Provide the (x, y) coordinate of the cell's center where the given text is located.  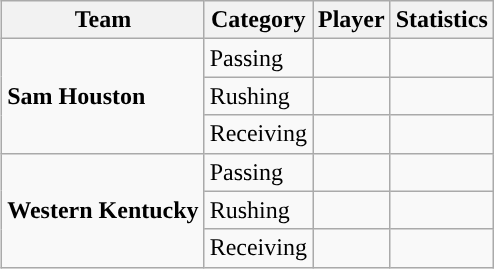
Category (258, 20)
Player (351, 20)
Team (103, 20)
Sam Houston (103, 96)
Western Kentucky (103, 210)
Statistics (442, 20)
